Detect which cell encompasses the target text, then output its [x, y] center coordinate. 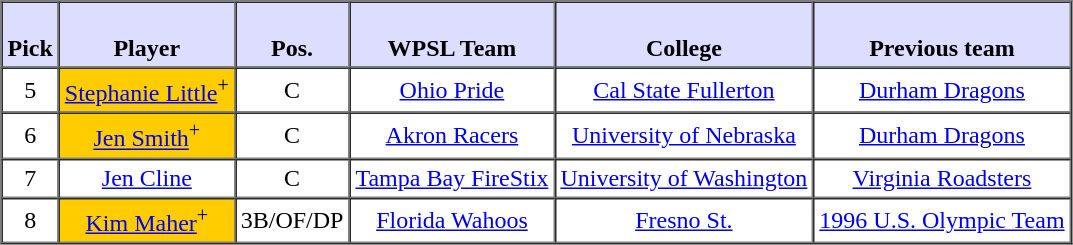
3B/OF/DP [292, 220]
Florida Wahoos [452, 220]
1996 U.S. Olympic Team [942, 220]
5 [30, 90]
Kim Maher+ [147, 220]
Akron Racers [452, 136]
Stephanie Little+ [147, 90]
Tampa Bay FireStix [452, 178]
Previous team [942, 35]
Jen Smith+ [147, 136]
7 [30, 178]
Jen Cline [147, 178]
6 [30, 136]
Pick [30, 35]
WPSL Team [452, 35]
University of Nebraska [684, 136]
Pos. [292, 35]
Ohio Pride [452, 90]
Cal State Fullerton [684, 90]
Player [147, 35]
Virginia Roadsters [942, 178]
Fresno St. [684, 220]
College [684, 35]
8 [30, 220]
University of Washington [684, 178]
